Provide the [x, y] coordinate of the cell's center where the given text is located.  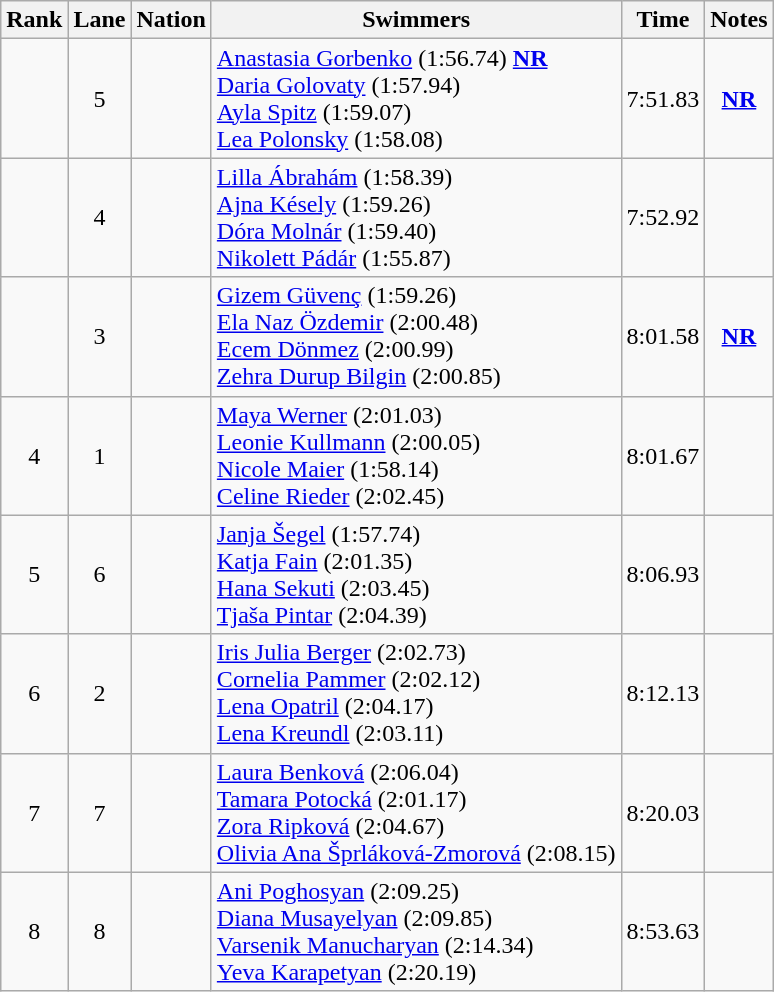
Notes [739, 20]
1 [100, 456]
8:20.03 [663, 812]
7:52.92 [663, 218]
7:51.83 [663, 98]
Swimmers [416, 20]
8:06.93 [663, 574]
Laura Benková (2:06.04)Tamara Potocká (2:01.17)Zora Ripková (2:04.67)Olivia Ana Šprláková-Zmorová (2:08.15) [416, 812]
3 [100, 336]
Nation [171, 20]
Iris Julia Berger (2:02.73)Cornelia Pammer (2:02.12)Lena Opatril (2:04.17)Lena Kreundl (2:03.11) [416, 694]
Anastasia Gorbenko (1:56.74) NRDaria Golovaty (1:57.94)Ayla Spitz (1:59.07)Lea Polonsky (1:58.08) [416, 98]
2 [100, 694]
Maya Werner (2:01.03)Leonie Kullmann (2:00.05)Nicole Maier (1:58.14)Celine Rieder (2:02.45) [416, 456]
8:53.63 [663, 932]
8:12.13 [663, 694]
Time [663, 20]
Janja Šegel (1:57.74)Katja Fain (2:01.35)Hana Sekuti (2:03.45)Tjaša Pintar (2:04.39) [416, 574]
Rank [34, 20]
Ani Poghosyan (2:09.25)Diana Musayelyan (2:09.85)Varsenik Manucharyan (2:14.34)Yeva Karapetyan (2:20.19) [416, 932]
8:01.58 [663, 336]
Lilla Ábrahám (1:58.39)Ajna Késely (1:59.26)Dóra Molnár (1:59.40)Nikolett Pádár (1:55.87) [416, 218]
Gizem Güvenç (1:59.26)Ela Naz Özdemir (2:00.48)Ecem Dönmez (2:00.99)Zehra Durup Bilgin (2:00.85) [416, 336]
8:01.67 [663, 456]
Lane [100, 20]
